Output the (X, Y) coordinate of the center of the cell containing the given text.  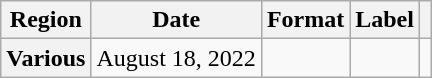
Label (385, 20)
Region (46, 20)
Various (46, 58)
Format (305, 20)
Date (176, 20)
August 18, 2022 (176, 58)
